Scan for the cell matching the given text and deliver its [X, Y] coordinate at center. 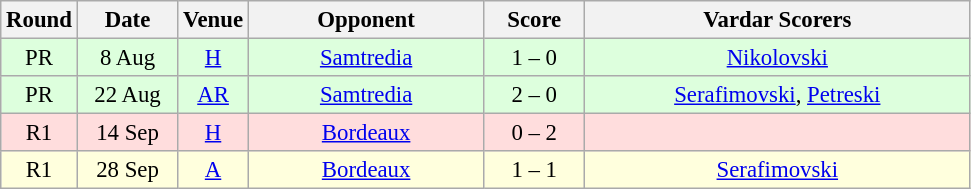
0 – 2 [534, 133]
Vardar Scorers [778, 20]
1 – 0 [534, 58]
Score [534, 20]
8 Aug [128, 58]
A [214, 170]
Venue [214, 20]
Date [128, 20]
Opponent [366, 20]
AR [214, 95]
Nikolovski [778, 58]
28 Sep [128, 170]
22 Aug [128, 95]
2 – 0 [534, 95]
Serafimovski [778, 170]
Serafimovski, Petreski [778, 95]
Round [39, 20]
14 Sep [128, 133]
1 – 1 [534, 170]
